Scan for the cell matching the given text and deliver its [x, y] coordinate at center. 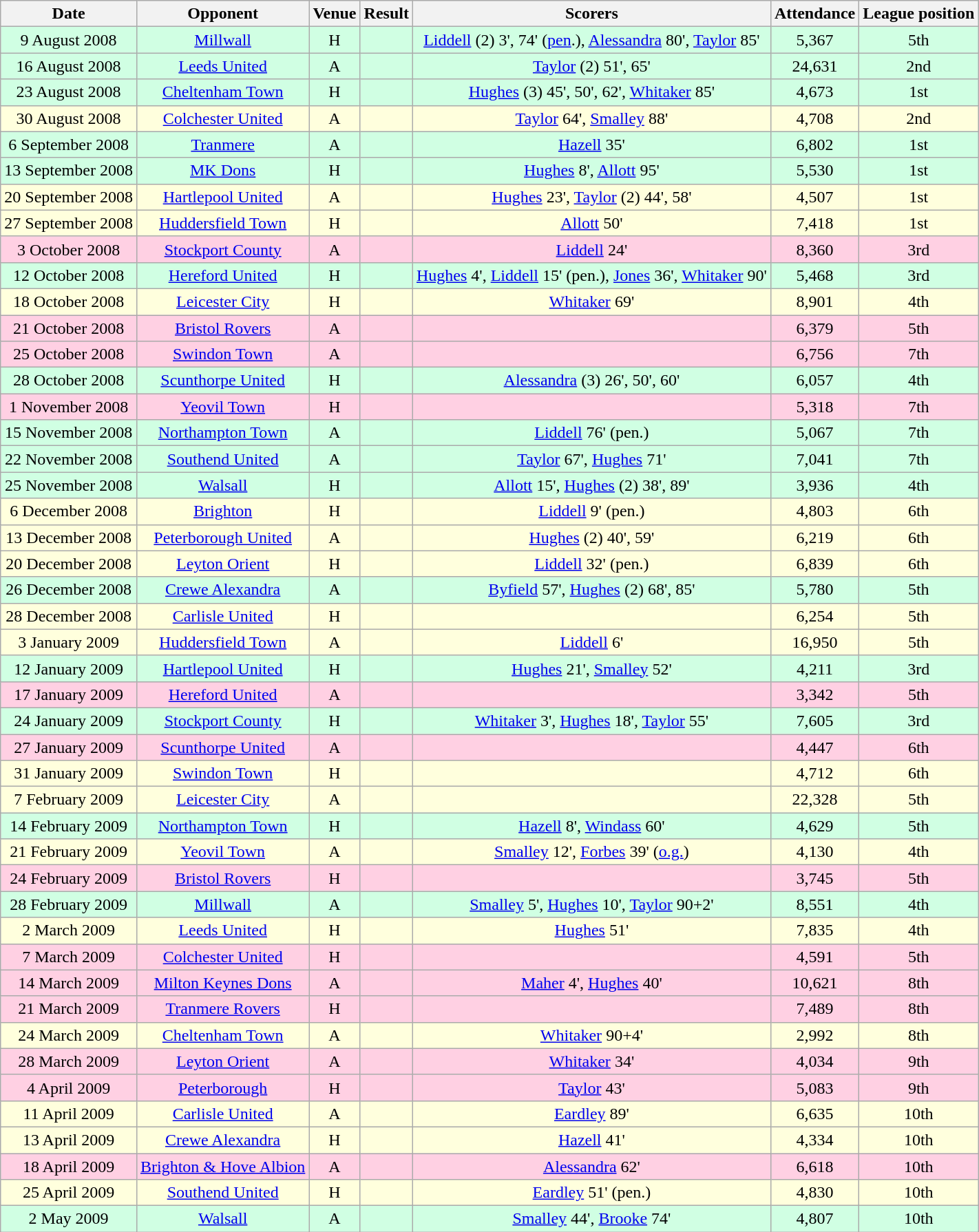
Hughes 23', Taylor (2) 44', 58' [591, 197]
22 November 2008 [69, 459]
9 August 2008 [69, 40]
Hughes 8', Allott 95' [591, 171]
Hughes 21', Smalley 52' [591, 668]
20 September 2008 [69, 197]
25 October 2008 [69, 354]
6 December 2008 [69, 511]
Whitaker 69' [591, 301]
12 October 2008 [69, 275]
4 April 2009 [69, 1087]
Taylor 64', Smalley 88' [591, 118]
28 February 2009 [69, 904]
Venue [335, 14]
Hazell 8', Windass 60' [591, 826]
Whitaker 3', Hughes 18', Taylor 55' [591, 721]
2 March 2009 [69, 931]
18 April 2009 [69, 1167]
7,489 [814, 1009]
Hughes 4', Liddell 15' (pen.), Jones 36', Whitaker 90' [591, 275]
4,830 [814, 1193]
Tranmere [222, 145]
Brighton & Hove Albion [222, 1167]
2,992 [814, 1035]
4,591 [814, 957]
5,367 [814, 40]
4,334 [814, 1140]
Hazell 35' [591, 145]
Milton Keynes Dons [222, 983]
4,629 [814, 826]
28 March 2009 [69, 1061]
7,605 [814, 721]
17 January 2009 [69, 694]
4,447 [814, 747]
MK Dons [222, 171]
Smalley 5', Hughes 10', Taylor 90+2' [591, 904]
26 December 2008 [69, 590]
24,631 [814, 66]
Liddell (2) 3', 74' (pen.), Alessandra 80', Taylor 85' [591, 40]
6,839 [814, 564]
Peterborough [222, 1087]
7,835 [814, 931]
5,318 [814, 407]
3 January 2009 [69, 642]
21 October 2008 [69, 328]
7,041 [814, 459]
6,756 [814, 354]
Result [386, 14]
2 May 2009 [69, 1219]
11 April 2009 [69, 1114]
15 November 2008 [69, 433]
Hughes (2) 40', 59' [591, 538]
6,635 [814, 1114]
Maher 4', Hughes 40' [591, 983]
Taylor 43' [591, 1087]
Allott 15', Hughes (2) 38', 89' [591, 485]
Liddell 6' [591, 642]
25 November 2008 [69, 485]
4,673 [814, 92]
Date [69, 14]
Eardley 51' (pen.) [591, 1193]
22,328 [814, 800]
Hazell 41' [591, 1140]
6,057 [814, 381]
30 August 2008 [69, 118]
4,803 [814, 511]
Liddell 9' (pen.) [591, 511]
6,254 [814, 616]
Alessandra (3) 26', 50', 60' [591, 381]
Byfield 57', Hughes (2) 68', 85' [591, 590]
Whitaker 90+4' [591, 1035]
13 April 2009 [69, 1140]
13 December 2008 [69, 538]
7 February 2009 [69, 800]
Hughes (3) 45', 50', 62', Whitaker 85' [591, 92]
Whitaker 34' [591, 1061]
24 January 2009 [69, 721]
8,901 [814, 301]
5,083 [814, 1087]
6,802 [814, 145]
24 February 2009 [69, 878]
23 August 2008 [69, 92]
5,067 [814, 433]
6,618 [814, 1167]
Taylor 67', Hughes 71' [591, 459]
1 November 2008 [69, 407]
5,530 [814, 171]
3,342 [814, 694]
Liddell 24' [591, 249]
31 January 2009 [69, 774]
Attendance [814, 14]
League position [918, 14]
Peterborough United [222, 538]
14 March 2009 [69, 983]
28 December 2008 [69, 616]
7,418 [814, 223]
Brighton [222, 511]
7 March 2009 [69, 957]
Hughes 51' [591, 931]
4,130 [814, 852]
8,360 [814, 249]
28 October 2008 [69, 381]
6,379 [814, 328]
13 September 2008 [69, 171]
27 January 2009 [69, 747]
21 March 2009 [69, 1009]
Liddell 32' (pen.) [591, 564]
Eardley 89' [591, 1114]
Taylor (2) 51', 65' [591, 66]
Smalley 12', Forbes 39' (o.g.) [591, 852]
Allott 50' [591, 223]
6 September 2008 [69, 145]
Tranmere Rovers [222, 1009]
4,211 [814, 668]
3,745 [814, 878]
6,219 [814, 538]
25 April 2009 [69, 1193]
24 March 2009 [69, 1035]
4,807 [814, 1219]
18 October 2008 [69, 301]
3,936 [814, 485]
10,621 [814, 983]
4,034 [814, 1061]
3 October 2008 [69, 249]
12 January 2009 [69, 668]
20 December 2008 [69, 564]
8,551 [814, 904]
4,708 [814, 118]
Alessandra 62' [591, 1167]
Smalley 44', Brooke 74' [591, 1219]
16,950 [814, 642]
5,468 [814, 275]
21 February 2009 [69, 852]
16 August 2008 [69, 66]
Opponent [222, 14]
27 September 2008 [69, 223]
4,712 [814, 774]
5,780 [814, 590]
4,507 [814, 197]
14 February 2009 [69, 826]
Scorers [591, 14]
Liddell 76' (pen.) [591, 433]
